Locate the cell with the specified text and output its [x, y] center coordinate. 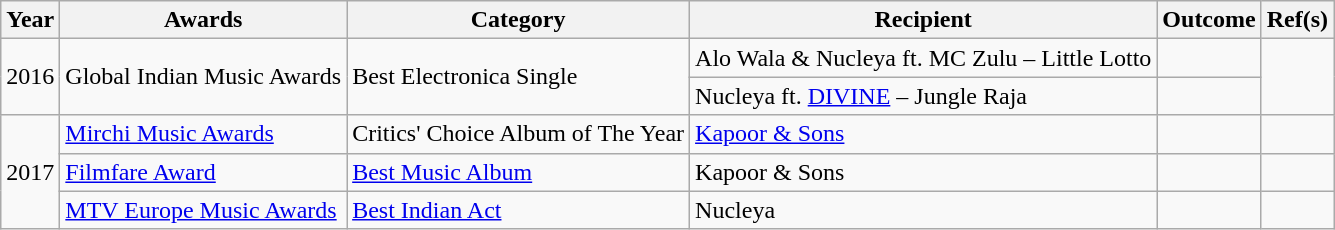
Critics' Choice Album of The Year [518, 134]
2017 [30, 172]
Ref(s) [1297, 20]
MTV Europe Music Awards [204, 210]
Mirchi Music Awards [204, 134]
Best Music Album [518, 172]
Best Indian Act [518, 210]
2016 [30, 77]
Recipient [924, 20]
Alo Wala & Nucleya ft. MC Zulu – Little Lotto [924, 58]
Outcome [1209, 20]
Filmfare Award [204, 172]
Year [30, 20]
Awards [204, 20]
Best Electronica Single [518, 77]
Nucleya ft. DIVINE – Jungle Raja [924, 96]
Category [518, 20]
Global Indian Music Awards [204, 77]
Nucleya [924, 210]
